Extract the [X, Y] coordinate from the center of the cell holding the provided text.  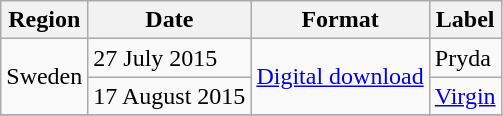
Date [170, 20]
Label [465, 20]
Sweden [44, 77]
Region [44, 20]
Virgin [465, 96]
Format [340, 20]
17 August 2015 [170, 96]
Digital download [340, 77]
Pryda [465, 58]
27 July 2015 [170, 58]
